Provide the (x, y) coordinate of the cell's center where the given text is located.  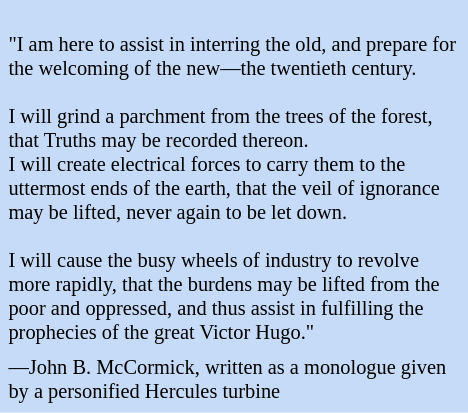
—John B. McCormick, written as a monologue given by a personified Hercules turbine (234, 380)
